Search for the cell housing the specified text and yield its (X, Y) center coordinate. 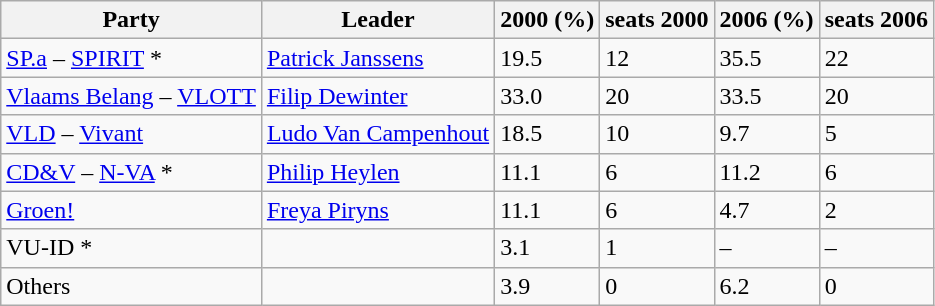
2006 (%) (766, 20)
5 (876, 134)
Ludo Van Campenhout (378, 134)
Vlaams Belang – VLOTT (132, 96)
SP.a – SPIRIT * (132, 58)
Leader (378, 20)
12 (657, 58)
Party (132, 20)
33.0 (548, 96)
seats 2006 (876, 20)
1 (657, 248)
35.5 (766, 58)
9.7 (766, 134)
seats 2000 (657, 20)
CD&V – N-VA * (132, 172)
10 (657, 134)
Freya Piryns (378, 210)
VLD – Vivant (132, 134)
11.2 (766, 172)
6.2 (766, 286)
18.5 (548, 134)
3.1 (548, 248)
3.9 (548, 286)
33.5 (766, 96)
Others (132, 286)
4.7 (766, 210)
Filip Dewinter (378, 96)
2000 (%) (548, 20)
Groen! (132, 210)
2 (876, 210)
Philip Heylen (378, 172)
VU-ID * (132, 248)
22 (876, 58)
19.5 (548, 58)
Patrick Janssens (378, 58)
